Return the [X, Y] coordinate for the center point of the cell that contains the specified text.  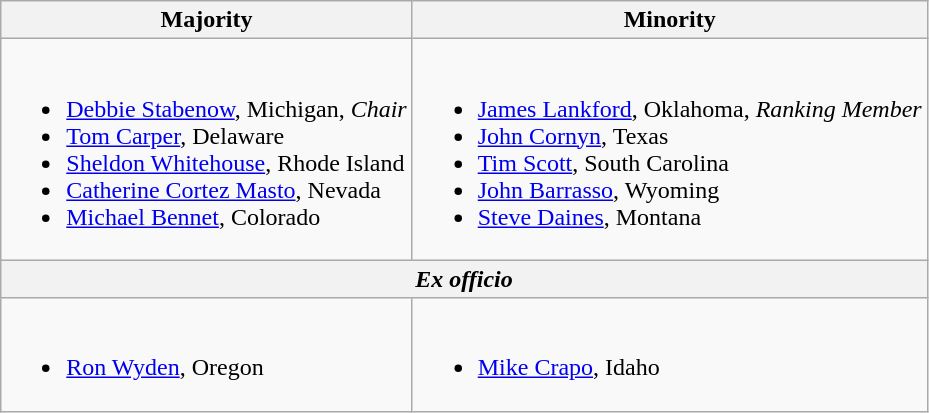
Mike Crapo, Idaho [670, 354]
Ron Wyden, Oregon [206, 354]
James Lankford, Oklahoma, Ranking MemberJohn Cornyn, TexasTim Scott, South CarolinaJohn Barrasso, WyomingSteve Daines, Montana [670, 150]
Debbie Stabenow, Michigan, ChairTom Carper, DelawareSheldon Whitehouse, Rhode IslandCatherine Cortez Masto, NevadaMichael Bennet, Colorado [206, 150]
Majority [206, 20]
Minority [670, 20]
Ex officio [464, 279]
